Provide the (x, y) coordinate of the cell's center where the given text is located.  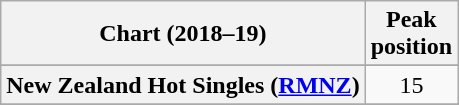
15 (411, 85)
New Zealand Hot Singles (RMNZ) (183, 85)
Peakposition (411, 34)
Chart (2018–19) (183, 34)
